Scan for the cell matching the given text and deliver its (X, Y) coordinate at center. 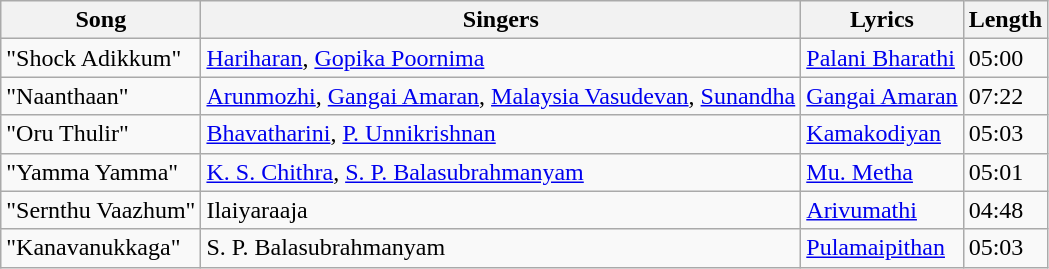
Bhavatharini, P. Unnikrishnan (501, 134)
"Shock Adikkum" (101, 58)
05:00 (1005, 58)
"Sernthu Vaazhum" (101, 210)
Kamakodiyan (882, 134)
07:22 (1005, 96)
"Kanavanukkaga" (101, 248)
"Yamma Yamma" (101, 172)
05:01 (1005, 172)
Lyrics (882, 20)
04:48 (1005, 210)
S. P. Balasubrahmanyam (501, 248)
"Naanthaan" (101, 96)
"Oru Thulir" (101, 134)
Song (101, 20)
Palani Bharathi (882, 58)
Arunmozhi, Gangai Amaran, Malaysia Vasudevan, Sunandha (501, 96)
Length (1005, 20)
K. S. Chithra, S. P. Balasubrahmanyam (501, 172)
Ilaiyaraaja (501, 210)
Hariharan, Gopika Poornima (501, 58)
Pulamaipithan (882, 248)
Arivumathi (882, 210)
Gangai Amaran (882, 96)
Singers (501, 20)
Mu. Metha (882, 172)
